Scan for the cell matching the given text and deliver its [x, y] coordinate at center. 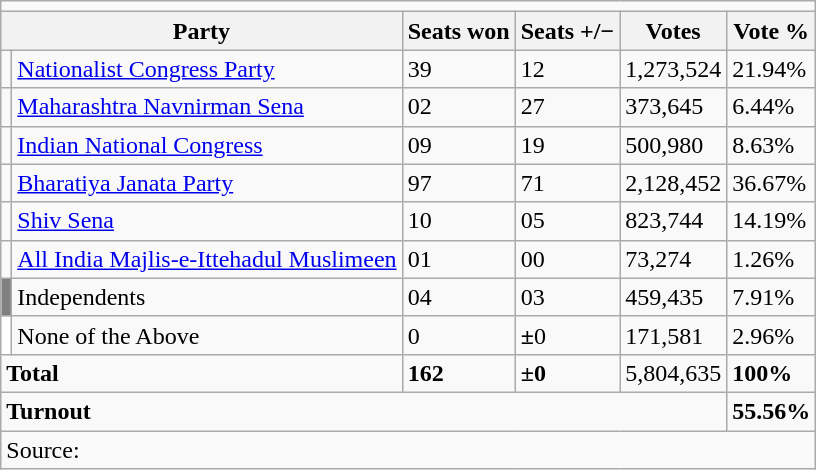
Seats +/− [567, 31]
27 [567, 107]
100% [772, 373]
Party [202, 31]
2.96% [772, 335]
97 [458, 183]
Total [202, 373]
0 [458, 335]
None of the Above [207, 335]
6.44% [772, 107]
Independents [207, 297]
Vote % [772, 31]
02 [458, 107]
1.26% [772, 259]
2,128,452 [674, 183]
823,744 [674, 221]
Votes [674, 31]
Seats won [458, 31]
162 [458, 373]
373,645 [674, 107]
1,273,524 [674, 69]
00 [567, 259]
12 [567, 69]
01 [458, 259]
Turnout [364, 411]
Bharatiya Janata Party [207, 183]
39 [458, 69]
55.56% [772, 411]
8.63% [772, 145]
04 [458, 297]
171,581 [674, 335]
Source: [408, 449]
05 [567, 221]
All India Majlis-e-Ittehadul Muslimeen [207, 259]
71 [567, 183]
14.19% [772, 221]
Nationalist Congress Party [207, 69]
Indian National Congress [207, 145]
03 [567, 297]
19 [567, 145]
500,980 [674, 145]
36.67% [772, 183]
10 [458, 221]
5,804,635 [674, 373]
Maharashtra Navnirman Sena [207, 107]
73,274 [674, 259]
Shiv Sena [207, 221]
459,435 [674, 297]
09 [458, 145]
7.91% [772, 297]
21.94% [772, 69]
